From the cell containing the given text, extract its center point as [x, y] coordinate. 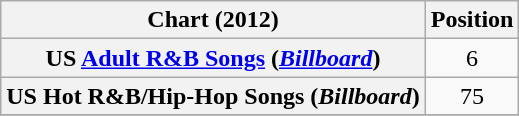
US Adult R&B Songs (Billboard) [213, 58]
US Hot R&B/Hip-Hop Songs (Billboard) [213, 96]
Position [472, 20]
Chart (2012) [213, 20]
6 [472, 58]
75 [472, 96]
